Find where the given text appears and provide that cell's center as [x, y] coordinate. 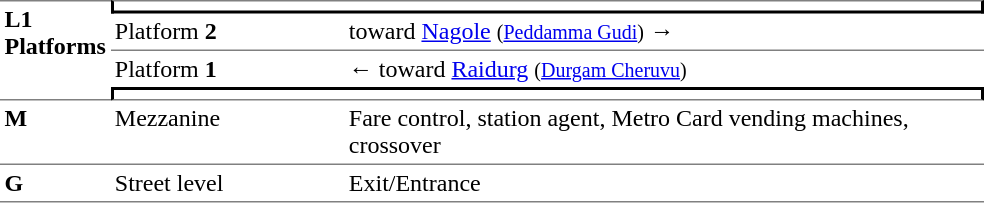
G [55, 184]
L1Platforms [55, 50]
Exit/Entrance [664, 184]
Mezzanine [227, 132]
Fare control, station agent, Metro Card vending machines, crossover [664, 132]
← toward Raidurg (Durgam Cheruvu) [664, 69]
M [55, 132]
Platform 2 [227, 33]
toward Nagole (Peddamma Gudi) → [664, 33]
Platform 1 [227, 69]
Street level [227, 184]
